From the cell containing the given text, extract its center point as [x, y] coordinate. 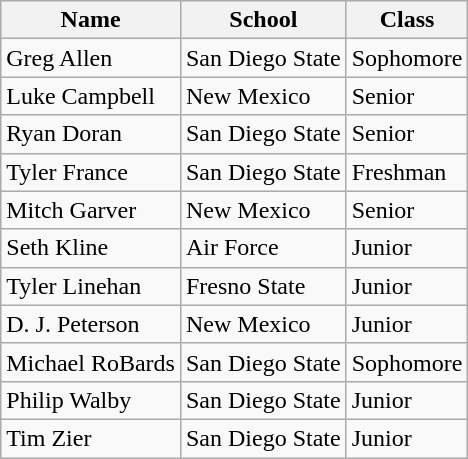
Luke Campbell [91, 96]
Greg Allen [91, 58]
Air Force [263, 248]
Tyler France [91, 172]
Michael RoBards [91, 362]
Fresno State [263, 286]
Seth Kline [91, 248]
D. J. Peterson [91, 324]
Name [91, 20]
Class [407, 20]
Mitch Garver [91, 210]
Philip Walby [91, 400]
Tim Zier [91, 438]
School [263, 20]
Ryan Doran [91, 134]
Tyler Linehan [91, 286]
Freshman [407, 172]
